Determine the [X, Y] coordinate at the center of the cell enclosing the given text.  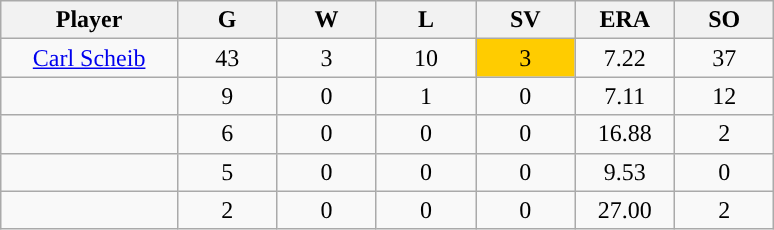
G [226, 20]
SO [724, 20]
9.53 [624, 172]
SV [526, 20]
27.00 [624, 210]
37 [724, 58]
16.88 [624, 134]
5 [226, 172]
Player [90, 20]
10 [426, 58]
6 [226, 134]
7.22 [624, 58]
Carl Scheib [90, 58]
W [326, 20]
1 [426, 96]
L [426, 20]
12 [724, 96]
43 [226, 58]
ERA [624, 20]
7.11 [624, 96]
9 [226, 96]
